Identify which cell holds the provided text, then report its (x, y) central coordinate. 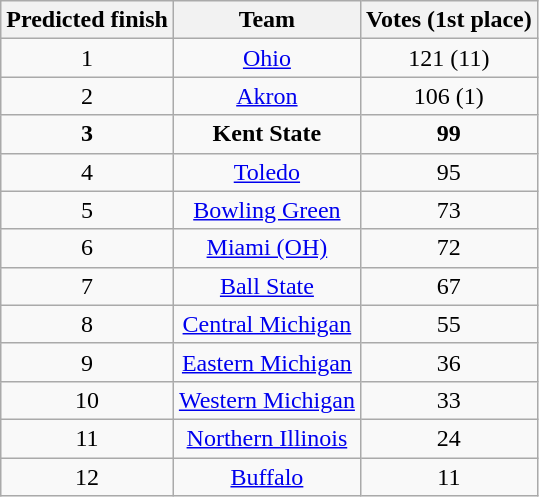
72 (448, 248)
55 (448, 324)
Ohio (266, 58)
9 (88, 362)
Team (266, 20)
36 (448, 362)
95 (448, 172)
Predicted finish (88, 20)
12 (88, 477)
Bowling Green (266, 210)
Kent State (266, 134)
5 (88, 210)
Votes (1st place) (448, 20)
Eastern Michigan (266, 362)
99 (448, 134)
106 (1) (448, 96)
Central Michigan (266, 324)
6 (88, 248)
Akron (266, 96)
Western Michigan (266, 400)
2 (88, 96)
Northern Illinois (266, 438)
Ball State (266, 286)
121 (11) (448, 58)
24 (448, 438)
4 (88, 172)
67 (448, 286)
10 (88, 400)
Miami (OH) (266, 248)
8 (88, 324)
7 (88, 286)
Buffalo (266, 477)
Toledo (266, 172)
3 (88, 134)
73 (448, 210)
33 (448, 400)
1 (88, 58)
